Provide the [x, y] coordinate of the cell's center where the given text is located.  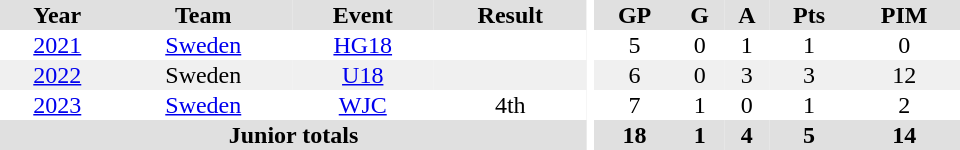
2 [904, 105]
PIM [904, 15]
WJC [363, 105]
G [700, 15]
2022 [58, 75]
4th [511, 105]
Year [58, 15]
HG18 [363, 45]
GP [635, 15]
6 [635, 75]
12 [904, 75]
Team [204, 15]
Event [363, 15]
7 [635, 105]
2023 [58, 105]
2021 [58, 45]
Result [511, 15]
Pts [810, 15]
14 [904, 135]
18 [635, 135]
A [747, 15]
Junior totals [294, 135]
U18 [363, 75]
4 [747, 135]
